Search for the cell housing the specified text and yield its [x, y] center coordinate. 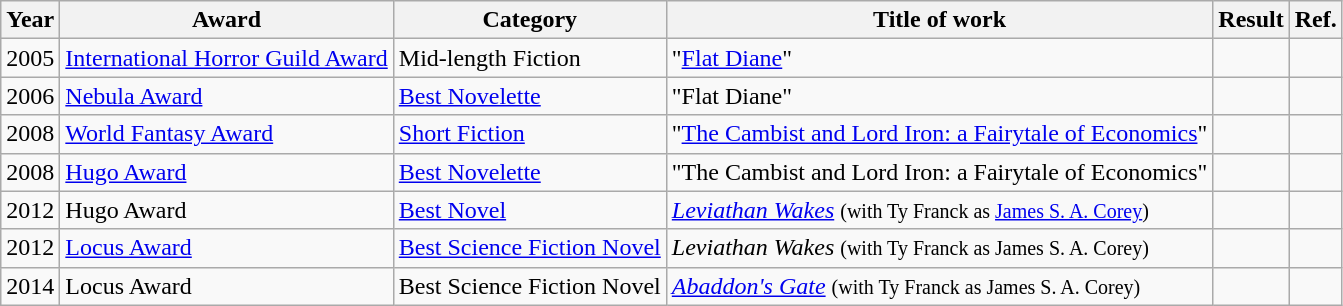
Category [530, 20]
Short Fiction [530, 134]
2006 [30, 96]
Year [30, 20]
Abaddon's Gate (with Ty Franck as James S. A. Corey) [940, 286]
Mid-length Fiction [530, 58]
Ref. [1316, 20]
Result [1251, 20]
Award [226, 20]
2014 [30, 286]
Best Novel [530, 210]
World Fantasy Award [226, 134]
Nebula Award [226, 96]
International Horror Guild Award [226, 58]
Title of work [940, 20]
2005 [30, 58]
